Return the (x, y) coordinate for the center point of the cell that contains the specified text.  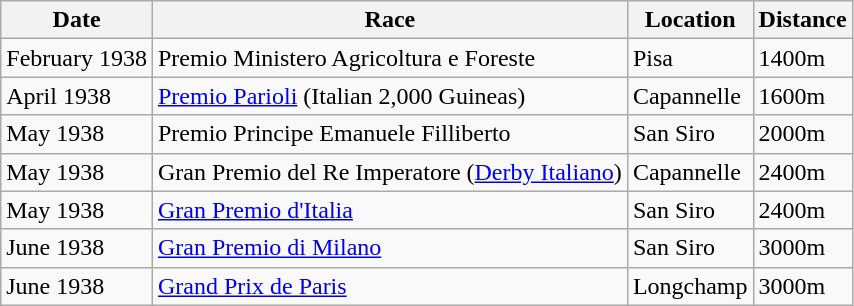
Pisa (690, 58)
Distance (802, 20)
Gran Premio del Re Imperatore (Derby Italiano) (390, 172)
Location (690, 20)
February 1938 (77, 58)
Grand Prix de Paris (390, 286)
1400m (802, 58)
Premio Ministero Agricoltura e Foreste (390, 58)
Premio Principe Emanuele Filliberto (390, 134)
Race (390, 20)
2000m (802, 134)
April 1938 (77, 96)
1600m (802, 96)
Longchamp (690, 286)
Premio Parioli (Italian 2,000 Guineas) (390, 96)
Gran Premio d'Italia (390, 210)
Gran Premio di Milano (390, 248)
Date (77, 20)
